Capture the cell that displays the provided text and extract its [X, Y] central coordinate. 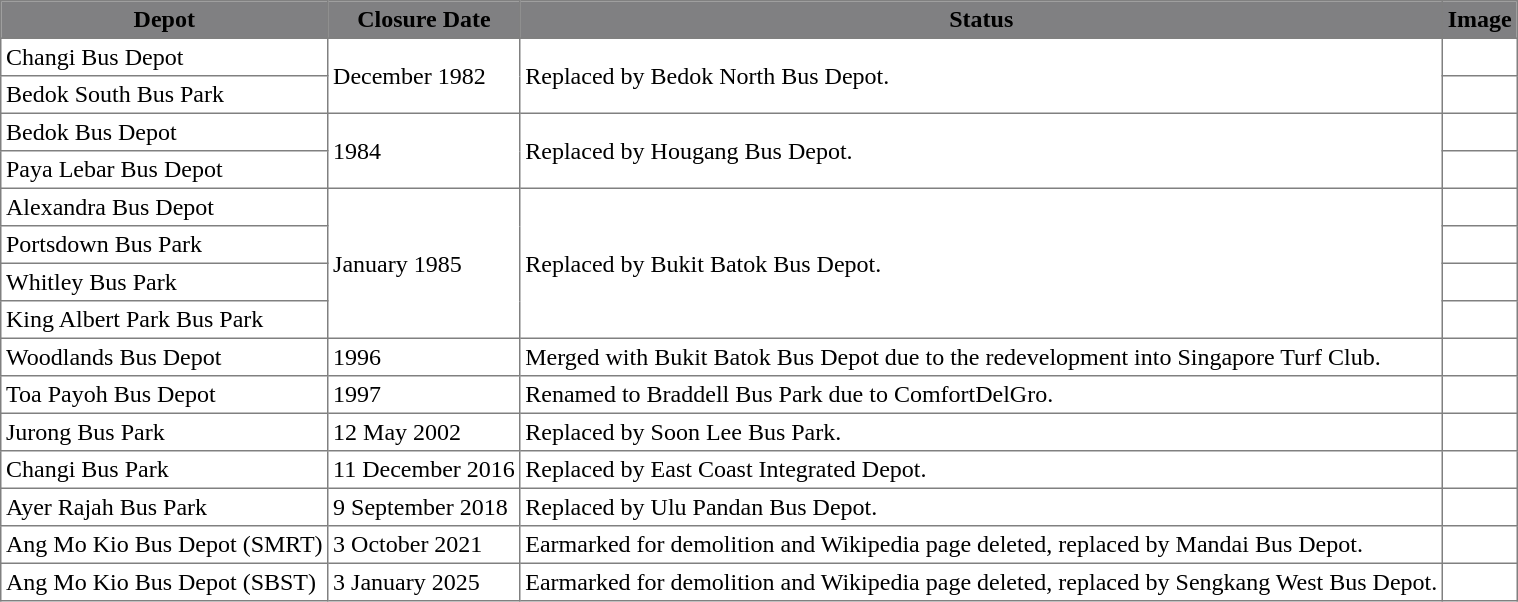
1996 [424, 357]
1997 [424, 395]
11 December 2016 [424, 470]
Portsdown Bus Park [164, 245]
Merged with Bukit Batok Bus Depot due to the redevelopment into Singapore Turf Club. [981, 357]
Image [1479, 20]
Earmarked for demolition and Wikipedia page deleted, replaced by Sengkang West Bus Depot. [981, 582]
December 1982 [424, 76]
Depot [164, 20]
Jurong Bus Park [164, 432]
Replaced by Ulu Pandan Bus Depot. [981, 507]
Ayer Rajah Bus Park [164, 507]
Paya Lebar Bus Depot [164, 170]
Alexandra Bus Depot [164, 207]
Renamed to Braddell Bus Park due to ComfortDelGro. [981, 395]
Replaced by East Coast Integrated Depot. [981, 470]
Ang Mo Kio Bus Depot (SBST) [164, 582]
Replaced by Bedok North Bus Depot. [981, 76]
Woodlands Bus Depot [164, 357]
Whitley Bus Park [164, 282]
Earmarked for demolition and Wikipedia page deleted, replaced by Mandai Bus Depot. [981, 545]
3 January 2025 [424, 582]
1984 [424, 150]
Changi Bus Park [164, 470]
Status [981, 20]
Replaced by Soon Lee Bus Park. [981, 432]
3 October 2021 [424, 545]
Ang Mo Kio Bus Depot (SMRT) [164, 545]
12 May 2002 [424, 432]
Replaced by Hougang Bus Depot. [981, 150]
9 September 2018 [424, 507]
King Albert Park Bus Park [164, 320]
Replaced by Bukit Batok Bus Depot. [981, 263]
January 1985 [424, 263]
Toa Payoh Bus Depot [164, 395]
Bedok South Bus Park [164, 95]
Closure Date [424, 20]
Bedok Bus Depot [164, 132]
Changi Bus Depot [164, 57]
